Return [X, Y] of the center of cell containing provided text 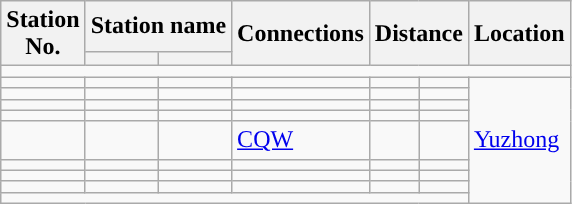
Connections [301, 34]
Yuzhong [519, 140]
Station name [158, 26]
CQW [301, 140]
Location [519, 34]
StationNo. [43, 34]
Distance [418, 34]
